Detect which cell encompasses the target text, then output its [X, Y] center coordinate. 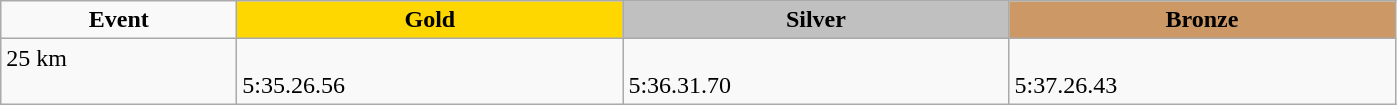
5:36.31.70 [816, 72]
5:35.26.56 [430, 72]
5:37.26.43 [1202, 72]
Gold [430, 20]
Bronze [1202, 20]
25 km [119, 72]
Event [119, 20]
Silver [816, 20]
